Pinpoint the cell where the given text exists, returning its [x, y] midpoint coordinate. 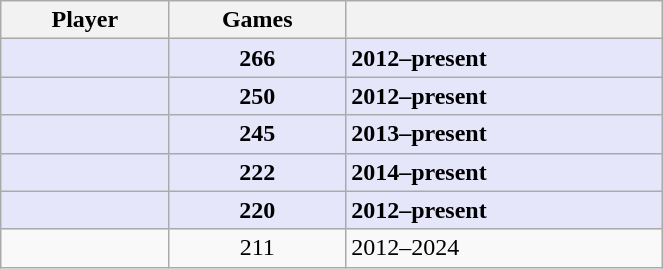
222 [258, 172]
245 [258, 134]
Games [258, 20]
2013–present [504, 134]
Player [85, 20]
2012–2024 [504, 248]
220 [258, 210]
211 [258, 248]
266 [258, 58]
2014–present [504, 172]
250 [258, 96]
